Pinpoint the cell where the given text exists, returning its [x, y] midpoint coordinate. 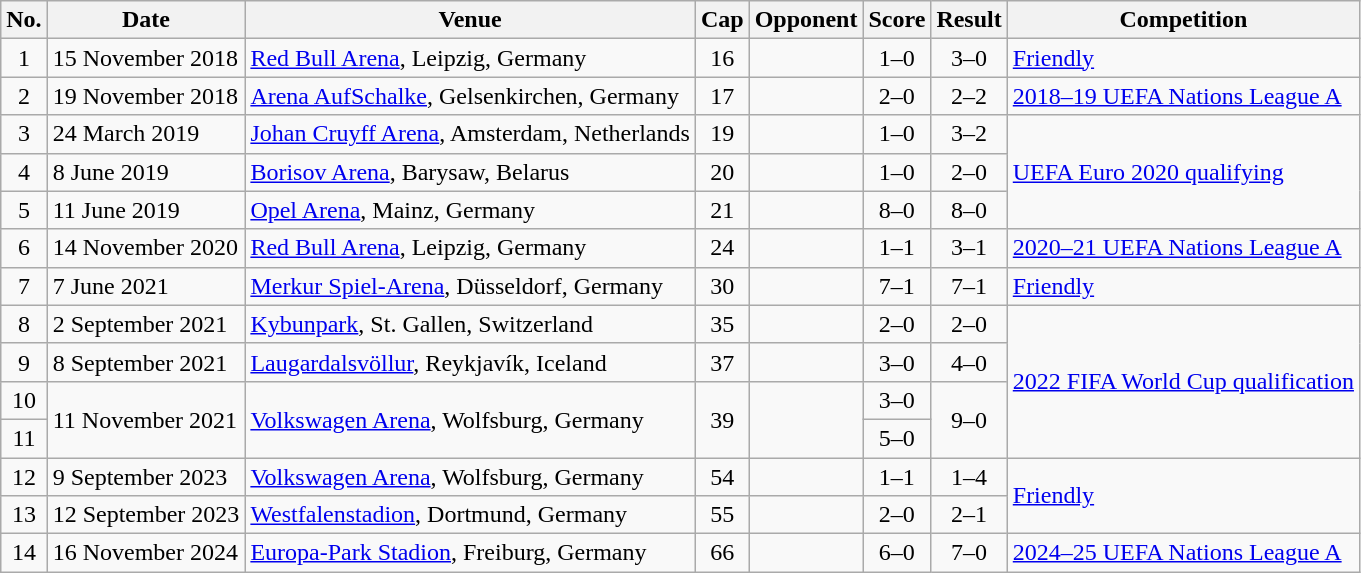
9–0 [969, 419]
Opponent [806, 20]
2–2 [969, 96]
8 September 2021 [146, 362]
12 September 2023 [146, 515]
2 [24, 96]
Westfalenstadion, Dortmund, Germany [470, 515]
30 [722, 286]
No. [24, 20]
19 November 2018 [146, 96]
17 [722, 96]
3–2 [969, 134]
5–0 [897, 438]
10 [24, 400]
Kybunpark, St. Gallen, Switzerland [470, 324]
Score [897, 20]
Cap [722, 20]
2024–25 UEFA Nations League A [1183, 553]
19 [722, 134]
14 [24, 553]
6–0 [897, 553]
Venue [470, 20]
1 [24, 58]
3 [24, 134]
13 [24, 515]
37 [722, 362]
Date [146, 20]
5 [24, 210]
8 [24, 324]
Competition [1183, 20]
12 [24, 477]
39 [722, 419]
21 [722, 210]
16 November 2024 [146, 553]
2–1 [969, 515]
Laugardalsvöllur, Reykjavík, Iceland [470, 362]
3–1 [969, 248]
2018–19 UEFA Nations League A [1183, 96]
Johan Cruyff Arena, Amsterdam, Netherlands [470, 134]
1–4 [969, 477]
9 [24, 362]
2 September 2021 [146, 324]
Opel Arena, Mainz, Germany [470, 210]
35 [722, 324]
7–0 [969, 553]
4–0 [969, 362]
11 November 2021 [146, 419]
Arena AufSchalke, Gelsenkirchen, Germany [470, 96]
24 March 2019 [146, 134]
2020–21 UEFA Nations League A [1183, 248]
24 [722, 248]
14 November 2020 [146, 248]
Europa-Park Stadion, Freiburg, Germany [470, 553]
20 [722, 172]
11 June 2019 [146, 210]
2022 FIFA World Cup qualification [1183, 381]
11 [24, 438]
55 [722, 515]
Merkur Spiel-Arena, Düsseldorf, Germany [470, 286]
Result [969, 20]
54 [722, 477]
4 [24, 172]
8 June 2019 [146, 172]
15 November 2018 [146, 58]
Borisov Arena, Barysaw, Belarus [470, 172]
6 [24, 248]
16 [722, 58]
9 September 2023 [146, 477]
7 [24, 286]
7 June 2021 [146, 286]
UEFA Euro 2020 qualifying [1183, 172]
66 [722, 553]
